Identify which cell holds the provided text, then report its [x, y] central coordinate. 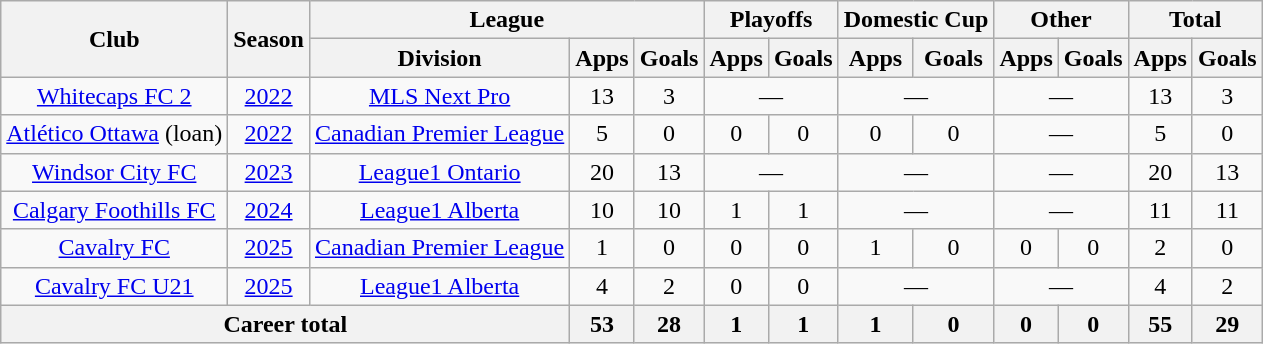
2024 [269, 210]
Atlético Ottawa (loan) [114, 134]
Club [114, 39]
Other [1061, 20]
Career total [286, 324]
28 [669, 324]
Domestic Cup [916, 20]
Cavalry FC U21 [114, 286]
Windsor City FC [114, 172]
55 [1160, 324]
Division [439, 58]
League1 Ontario [439, 172]
Season [269, 39]
MLS Next Pro [439, 96]
Whitecaps FC 2 [114, 96]
29 [1227, 324]
2023 [269, 172]
Calgary Foothills FC [114, 210]
Total [1195, 20]
Playoffs [771, 20]
League [506, 20]
53 [602, 324]
Cavalry FC [114, 248]
